For the text-containing cell, return its midpoint in (X, Y) coordinate format. 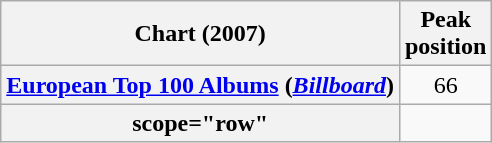
Chart (2007) (200, 34)
Peakposition (445, 34)
European Top 100 Albums (Billboard) (200, 85)
scope="row" (200, 123)
66 (445, 85)
